Output the [X, Y] coordinate of the center of the cell containing the given text.  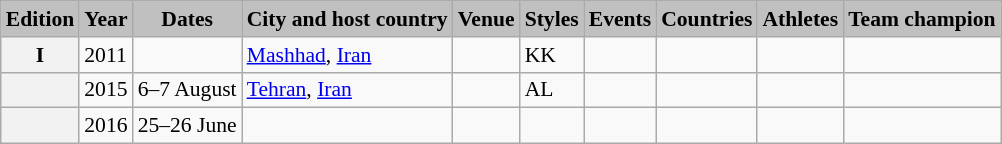
Edition [40, 19]
Venue [486, 19]
Team champion [922, 19]
2011 [106, 55]
I [40, 55]
Countries [706, 19]
Events [620, 19]
Tehran, Iran [348, 90]
AL [552, 90]
Athletes [800, 19]
6–7 August [188, 90]
2016 [106, 126]
25–26 June [188, 126]
Dates [188, 19]
City and host country [348, 19]
2015 [106, 90]
KK [552, 55]
Mashhad, Iran [348, 55]
Styles [552, 19]
Year [106, 19]
